Provide the [x, y] coordinate of the cell's center where the given text is located.  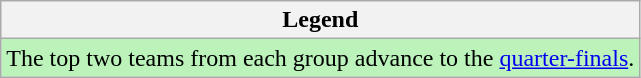
The top two teams from each group advance to the quarter-finals. [320, 58]
Legend [320, 20]
